Return [X, Y] of the center of cell containing provided text 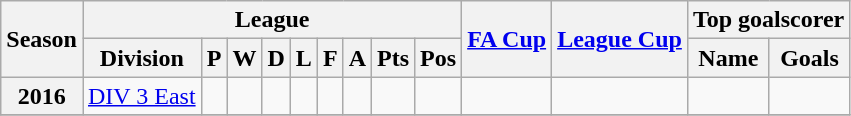
Top goalscorer [768, 20]
Pts [394, 58]
League [272, 20]
2016 [42, 96]
DIV 3 East [142, 96]
D [276, 58]
Name [728, 58]
F [330, 58]
A [357, 58]
Season [42, 39]
Goals [809, 58]
FA Cup [507, 39]
W [244, 58]
League Cup [620, 39]
Pos [438, 58]
L [304, 58]
P [214, 58]
Division [142, 58]
